Locate the cell with the specified text and output its (X, Y) center coordinate. 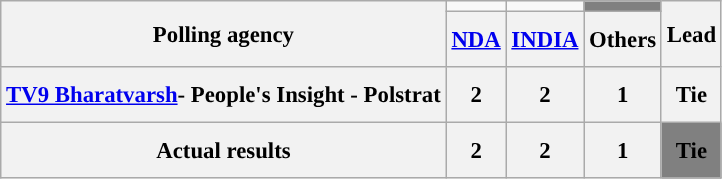
INDIA (545, 40)
NDA (476, 40)
Lead (691, 34)
TV9 Bharatvarsh- People's Insight - Polstrat (224, 95)
Polling agency (224, 34)
Others (623, 40)
Actual results (224, 151)
